Pinpoint the cell where the given text exists, returning its (X, Y) midpoint coordinate. 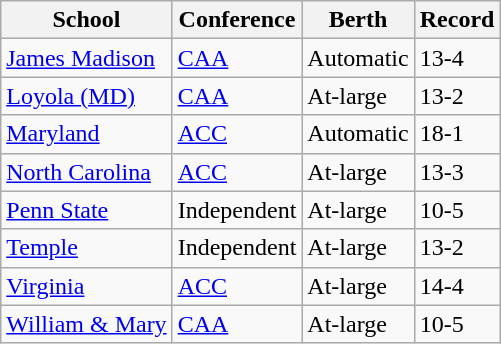
Record (457, 20)
13-4 (457, 58)
William & Mary (86, 324)
School (86, 20)
Temple (86, 248)
Loyola (MD) (86, 96)
James Madison (86, 58)
18-1 (457, 134)
Berth (358, 20)
13-3 (457, 172)
Virginia (86, 286)
14-4 (457, 286)
Conference (237, 20)
Penn State (86, 210)
Maryland (86, 134)
North Carolina (86, 172)
